Scan for the cell matching the given text and deliver its (x, y) coordinate at center. 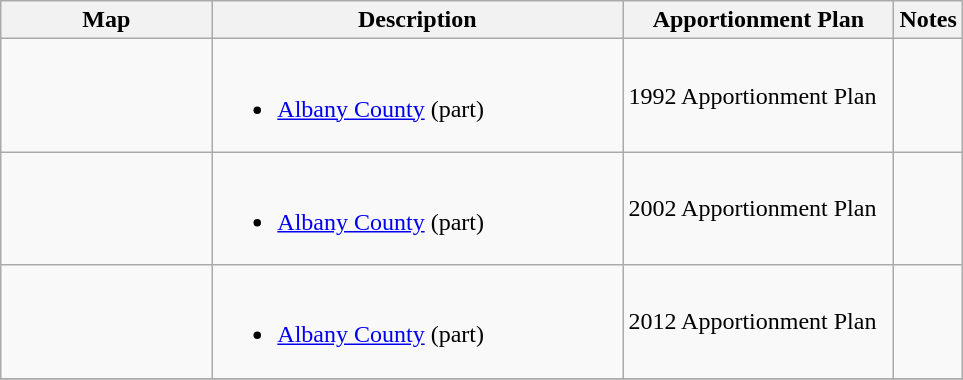
1992 Apportionment Plan (758, 96)
2002 Apportionment Plan (758, 208)
Notes (928, 20)
2012 Apportionment Plan (758, 322)
Description (418, 20)
Map (106, 20)
Apportionment Plan (758, 20)
